Return the (x, y) coordinate for the center point of the cell that contains the specified text.  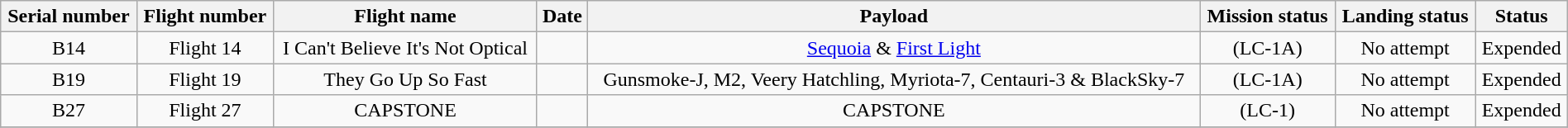
B27 (69, 111)
Status (1522, 17)
Mission status (1267, 17)
Flight name (405, 17)
Serial number (69, 17)
I Can't Believe It's Not Optical (405, 48)
Sequoia & First Light (895, 48)
Flight 19 (205, 79)
Gunsmoke-J, M2, Veery Hatchling, Myriota-7, Centauri-3 & BlackSky-7 (895, 79)
(LC-1) (1267, 111)
B19 (69, 79)
B14 (69, 48)
Payload (895, 17)
They Go Up So Fast (405, 79)
Flight number (205, 17)
Landing status (1405, 17)
Flight 14 (205, 48)
Date (562, 17)
Flight 27 (205, 111)
